Extract the (x, y) coordinate from the center of the cell holding the provided text.  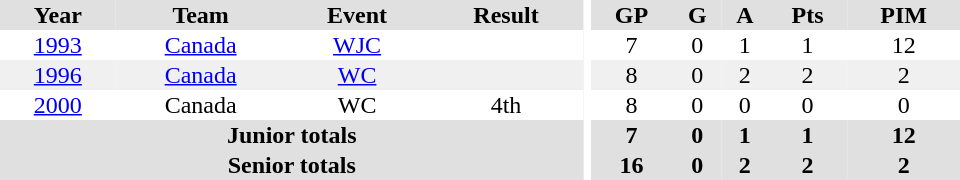
16 (631, 165)
1996 (58, 75)
4th (506, 105)
Event (358, 15)
Team (201, 15)
2000 (58, 105)
Senior totals (292, 165)
G (698, 15)
WJC (358, 45)
1993 (58, 45)
A (745, 15)
Year (58, 15)
Result (506, 15)
Junior totals (292, 135)
Pts (808, 15)
PIM (904, 15)
GP (631, 15)
